Determine the (X, Y) coordinate at the center of the cell enclosing the given text.  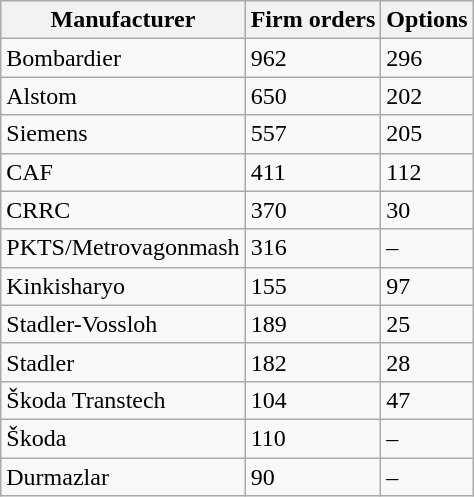
Durmazlar (123, 477)
202 (427, 96)
28 (427, 362)
Manufacturer (123, 20)
411 (313, 172)
Options (427, 20)
90 (313, 477)
CRRC (123, 210)
962 (313, 58)
370 (313, 210)
155 (313, 286)
205 (427, 134)
30 (427, 210)
Siemens (123, 134)
182 (313, 362)
Škoda Transtech (123, 400)
Kinkisharyo (123, 286)
296 (427, 58)
112 (427, 172)
110 (313, 438)
Škoda (123, 438)
189 (313, 324)
Firm orders (313, 20)
CAF (123, 172)
Stadler-Vossloh (123, 324)
Stadler (123, 362)
25 (427, 324)
PKTS/Metrovagonmash (123, 248)
47 (427, 400)
97 (427, 286)
Alstom (123, 96)
104 (313, 400)
650 (313, 96)
Bombardier (123, 58)
557 (313, 134)
316 (313, 248)
